Return (x, y) of the center of cell containing provided text 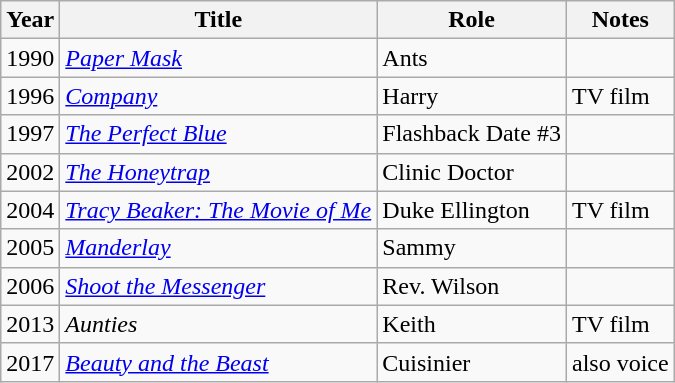
Manderlay (218, 248)
Duke Ellington (472, 210)
also voice (620, 362)
Sammy (472, 248)
Notes (620, 20)
1996 (30, 96)
2004 (30, 210)
Harry (472, 96)
The Honeytrap (218, 172)
Title (218, 20)
Beauty and the Beast (218, 362)
Role (472, 20)
Year (30, 20)
Keith (472, 324)
1997 (30, 134)
2006 (30, 286)
Ants (472, 58)
2013 (30, 324)
Paper Mask (218, 58)
1990 (30, 58)
Cuisinier (472, 362)
Flashback Date #3 (472, 134)
The Perfect Blue (218, 134)
Shoot the Messenger (218, 286)
2005 (30, 248)
2002 (30, 172)
Clinic Doctor (472, 172)
Tracy Beaker: The Movie of Me (218, 210)
Rev. Wilson (472, 286)
Company (218, 96)
Aunties (218, 324)
2017 (30, 362)
